From the cell containing the given text, extract its center point as [X, Y] coordinate. 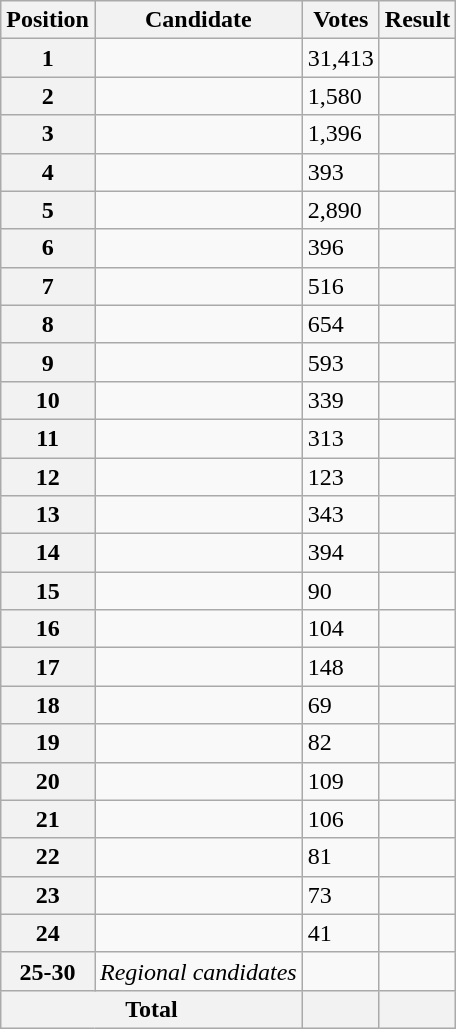
69 [340, 705]
25-30 [48, 971]
41 [340, 933]
343 [340, 515]
339 [340, 400]
1,580 [340, 96]
313 [340, 438]
148 [340, 667]
31,413 [340, 58]
654 [340, 324]
394 [340, 553]
2 [48, 96]
4 [48, 172]
82 [340, 743]
12 [48, 477]
6 [48, 248]
16 [48, 629]
17 [48, 667]
396 [340, 248]
18 [48, 705]
593 [340, 362]
Regional candidates [198, 971]
14 [48, 553]
106 [340, 819]
104 [340, 629]
11 [48, 438]
3 [48, 134]
123 [340, 477]
5 [48, 210]
90 [340, 591]
19 [48, 743]
22 [48, 857]
2,890 [340, 210]
13 [48, 515]
109 [340, 781]
73 [340, 895]
Votes [340, 20]
10 [48, 400]
9 [48, 362]
7 [48, 286]
Result [417, 20]
23 [48, 895]
Total [152, 1009]
81 [340, 857]
393 [340, 172]
Position [48, 20]
Candidate [198, 20]
1,396 [340, 134]
8 [48, 324]
15 [48, 591]
516 [340, 286]
21 [48, 819]
24 [48, 933]
20 [48, 781]
1 [48, 58]
